Locate the cell with the specified text and output its (X, Y) center coordinate. 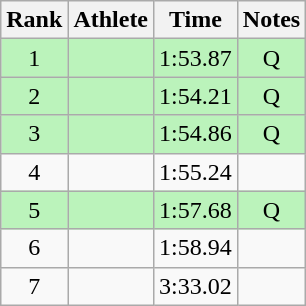
6 (34, 248)
3 (34, 134)
1:55.24 (196, 172)
7 (34, 286)
3:33.02 (196, 286)
1:54.21 (196, 96)
5 (34, 210)
1:58.94 (196, 248)
Athlete (111, 20)
4 (34, 172)
1:57.68 (196, 210)
1:53.87 (196, 58)
Time (196, 20)
Notes (271, 20)
1:54.86 (196, 134)
Rank (34, 20)
1 (34, 58)
2 (34, 96)
